Locate the cell with the specified text and output its (x, y) center coordinate. 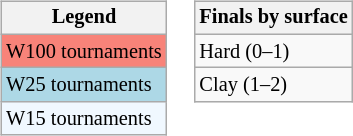
Finals by surface (274, 18)
W15 tournaments (84, 119)
Legend (84, 18)
Hard (0–1) (274, 51)
W100 tournaments (84, 51)
W25 tournaments (84, 85)
Clay (1–2) (274, 85)
